Scan for the cell matching the given text and deliver its [X, Y] coordinate at center. 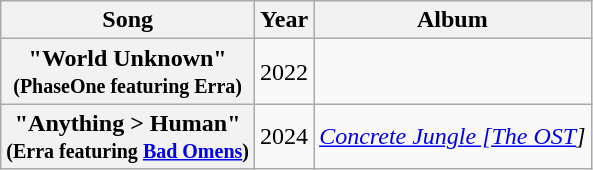
Song [128, 20]
"World Unknown" (PhaseOne featuring Erra) [128, 72]
2024 [284, 136]
2022 [284, 72]
Year [284, 20]
Album [453, 20]
"Anything > Human"(Erra featuring Bad Omens) [128, 136]
Concrete Jungle [The OST] [453, 136]
